Detect which cell encompasses the target text, then output its (x, y) center coordinate. 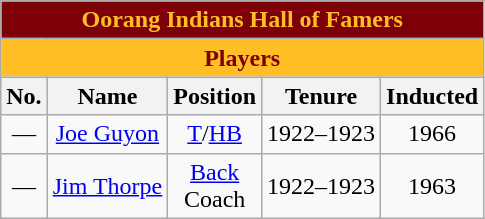
Joe Guyon (108, 134)
1963 (432, 186)
T/HB (215, 134)
Name (108, 96)
No. (24, 96)
1966 (432, 134)
Position (215, 96)
Jim Thorpe (108, 186)
BackCoach (215, 186)
Players (242, 58)
Tenure (322, 96)
Inducted (432, 96)
Oorang Indians Hall of Famers (242, 20)
